Identify which cell holds the provided text, then report its (X, Y) central coordinate. 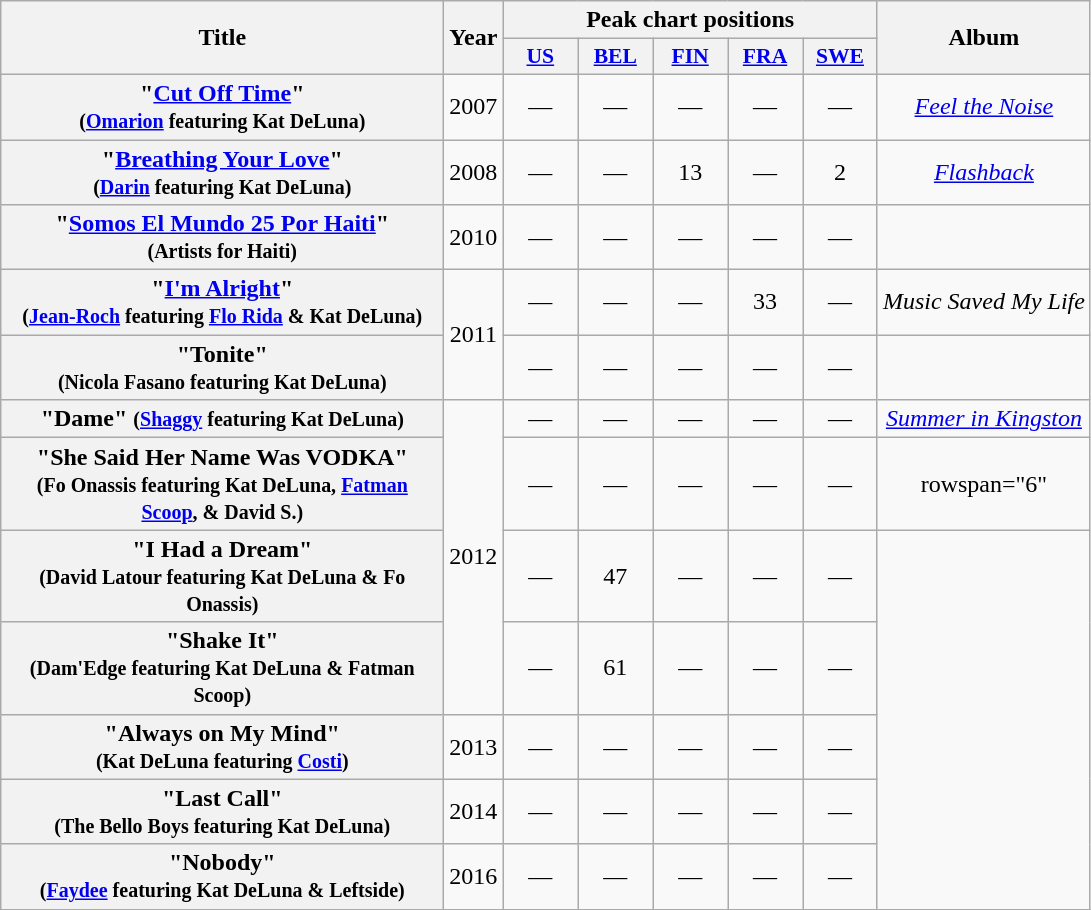
Year (474, 38)
"I'm Alright"(Jean-Roch featuring Flo Rida & Kat DeLuna) (222, 302)
2012 (474, 557)
FRA (766, 57)
2008 (474, 172)
Album (984, 38)
13 (690, 172)
"Cut Off Time" (Omarion featuring Kat DeLuna) (222, 106)
"Last Call"(The Bello Boys featuring Kat DeLuna) (222, 812)
US (540, 57)
"Breathing Your Love"(Darin featuring Kat DeLuna) (222, 172)
"Somos El Mundo 25 Por Haiti"(Artists for Haiti) (222, 238)
Title (222, 38)
2010 (474, 238)
2013 (474, 746)
Flashback (984, 172)
2007 (474, 106)
FIN (690, 57)
2 (840, 172)
"Tonite" (Nicola Fasano featuring Kat DeLuna) (222, 368)
Music Saved My Life (984, 302)
"Shake It" (Dam'Edge featuring Kat DeLuna & Fatman Scoop) (222, 668)
rowspan="6" (984, 484)
2014 (474, 812)
"Always on My Mind" (Kat DeLuna featuring Costi) (222, 746)
"Nobody"(Faydee featuring Kat DeLuna & Leftside) (222, 876)
2011 (474, 335)
33 (766, 302)
BEL (616, 57)
"She Said Her Name Was VODKA"(Fo Onassis featuring Kat DeLuna, Fatman Scoop, & David S.) (222, 484)
Summer in Kingston (984, 419)
61 (616, 668)
Peak chart positions (690, 20)
2016 (474, 876)
"I Had a Dream"(David Latour featuring Kat DeLuna & Fo Onassis) (222, 576)
47 (616, 576)
Feel the Noise (984, 106)
"Dame" (Shaggy featuring Kat DeLuna) (222, 419)
SWE (840, 57)
